Identify which cell holds the provided text, then report its (x, y) central coordinate. 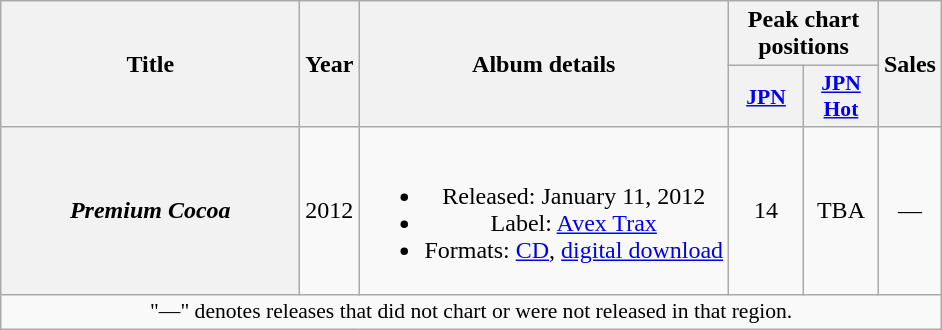
— (910, 210)
Title (150, 64)
JPN (766, 96)
Sales (910, 64)
Released: January 11, 2012Label: Avex TraxFormats: CD, digital download (544, 210)
JPNHot (842, 96)
14 (766, 210)
Year (330, 64)
2012 (330, 210)
Peak chart positions (804, 34)
TBA (842, 210)
Premium Cocoa (150, 210)
"—" denotes releases that did not chart or were not released in that region. (472, 312)
Album details (544, 64)
